Find where the given text appears and provide that cell's center as [X, Y] coordinate. 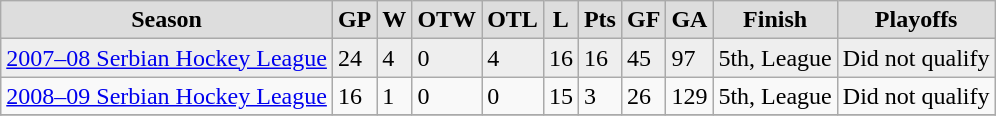
45 [643, 58]
W [394, 20]
26 [643, 96]
GA [690, 20]
1 [394, 96]
Pts [600, 20]
GF [643, 20]
3 [600, 96]
15 [560, 96]
Playoffs [916, 20]
97 [690, 58]
2008–09 Serbian Hockey League [167, 96]
OTW [447, 20]
L [560, 20]
Season [167, 20]
GP [354, 20]
129 [690, 96]
2007–08 Serbian Hockey League [167, 58]
24 [354, 58]
Finish [775, 20]
OTL [513, 20]
